Identify which cell holds the provided text, then report its [x, y] central coordinate. 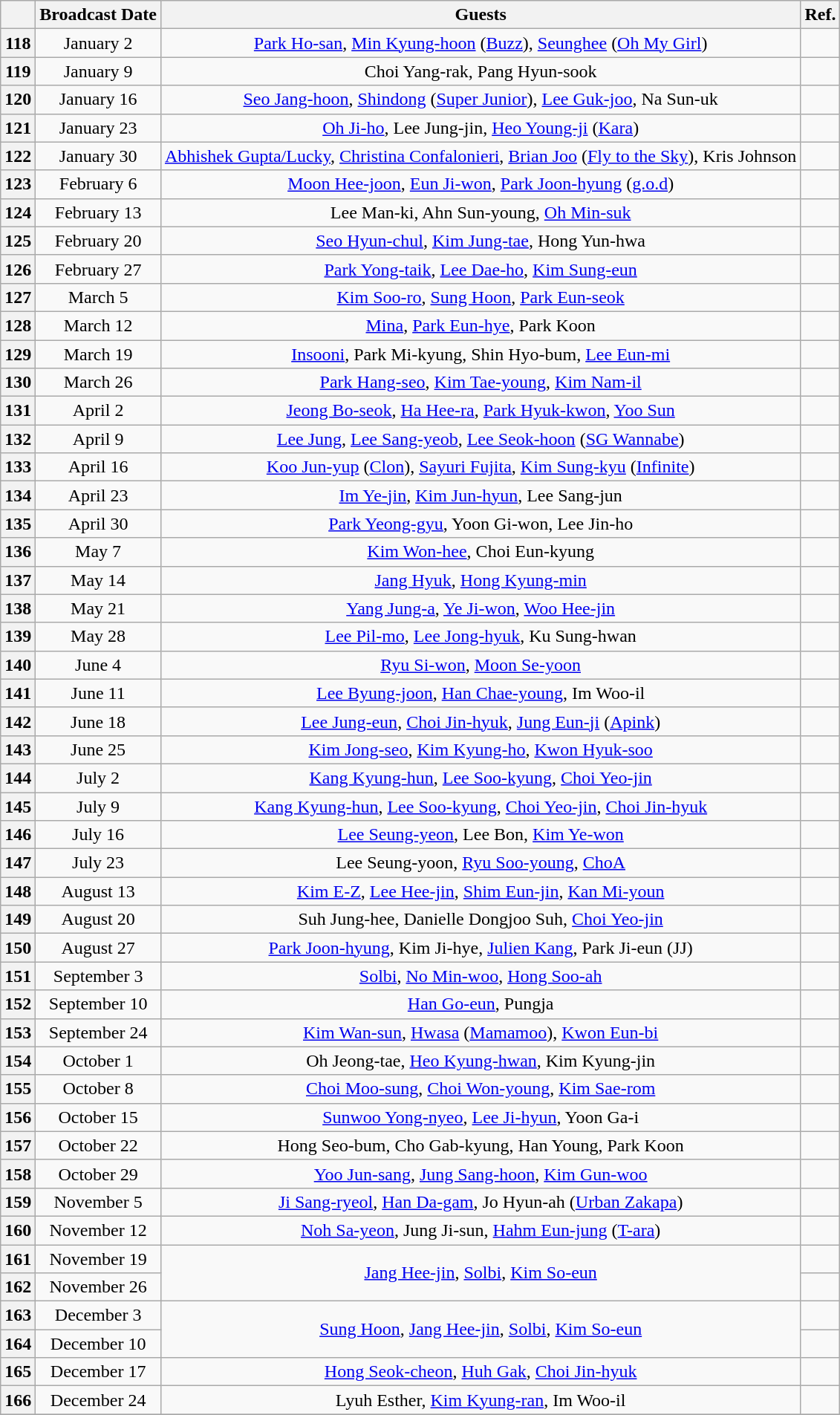
Kim Jong-seo, Kim Kyung-ho, Kwon Hyuk-soo [480, 749]
140 [18, 665]
159 [18, 1202]
Choi Yang-rak, Pang Hyun-sook [480, 71]
April 16 [98, 467]
118 [18, 43]
Yang Jung-a, Ye Ji-won, Woo Hee-jin [480, 608]
148 [18, 891]
129 [18, 354]
November 5 [98, 1202]
October 8 [98, 1089]
Park Hang-seo, Kim Tae-young, Kim Nam-il [480, 383]
123 [18, 184]
Koo Jun-yup (Clon), Sayuri Fujita, Kim Sung-kyu (Infinite) [480, 467]
133 [18, 467]
152 [18, 1004]
November 26 [98, 1287]
June 18 [98, 721]
Mina, Park Eun-hye, Park Koon [480, 325]
April 9 [98, 439]
Lee Man-ki, Ahn Sun-young, Oh Min-suk [480, 212]
166 [18, 1400]
March 19 [98, 354]
May 14 [98, 580]
Jang Hee-jin, Solbi, Kim So-eun [480, 1273]
121 [18, 128]
Noh Sa-yeon, Jung Ji-sun, Hahm Eun-jung (T-ara) [480, 1230]
131 [18, 411]
136 [18, 552]
Lee Seung-yeon, Lee Bon, Kim Ye-won [480, 835]
August 27 [98, 948]
June 25 [98, 749]
May 7 [98, 552]
Lee Jung, Lee Sang-yeob, Lee Seok-hoon (SG Wannabe) [480, 439]
Lee Jung-eun, Choi Jin-hyuk, Jung Eun-ji (Apink) [480, 721]
158 [18, 1174]
July 9 [98, 806]
Ji Sang-ryeol, Han Da-gam, Jo Hyun-ah (Urban Zakapa) [480, 1202]
December 3 [98, 1315]
Suh Jung-hee, Danielle Dongjoo Suh, Choi Yeo-jin [480, 920]
September 10 [98, 1004]
162 [18, 1287]
122 [18, 156]
June 11 [98, 693]
Broadcast Date [98, 15]
March 26 [98, 383]
October 1 [98, 1061]
Kang Kyung-hun, Lee Soo-kyung, Choi Yeo-jin, Choi Jin-hyuk [480, 806]
September 3 [98, 976]
January 30 [98, 156]
135 [18, 524]
137 [18, 580]
161 [18, 1259]
139 [18, 637]
March 5 [98, 297]
153 [18, 1032]
164 [18, 1344]
163 [18, 1315]
Abhishek Gupta/Lucky, Christina Confalonieri, Brian Joo (Fly to the Sky), Kris Johnson [480, 156]
February 13 [98, 212]
126 [18, 269]
December 17 [98, 1372]
141 [18, 693]
Sunwoo Yong-nyeo, Lee Ji-hyun, Yoon Ga-i [480, 1117]
June 4 [98, 665]
January 16 [98, 100]
March 12 [98, 325]
Solbi, No Min-woo, Hong Soo-ah [480, 976]
165 [18, 1372]
Kim E-Z, Lee Hee-jin, Shim Eun-jin, Kan Mi-youn [480, 891]
Oh Jeong-tae, Heo Kyung-hwan, Kim Kyung-jin [480, 1061]
Guests [480, 15]
August 13 [98, 891]
Oh Ji-ho, Lee Jung-jin, Heo Young-ji (Kara) [480, 128]
February 6 [98, 184]
December 10 [98, 1344]
July 23 [98, 863]
125 [18, 241]
November 12 [98, 1230]
134 [18, 495]
Jeong Bo-seok, Ha Hee-ra, Park Hyuk-kwon, Yoo Sun [480, 411]
Seo Hyun-chul, Kim Jung-tae, Hong Yun-hwa [480, 241]
130 [18, 383]
Park Joon-hyung, Kim Ji-hye, Julien Kang, Park Ji-eun (JJ) [480, 948]
146 [18, 835]
Choi Moo-sung, Choi Won-young, Kim Sae-rom [480, 1089]
October 29 [98, 1174]
May 21 [98, 608]
September 24 [98, 1032]
119 [18, 71]
May 28 [98, 637]
Sung Hoon, Jang Hee-jin, Solbi, Kim So-eun [480, 1330]
156 [18, 1117]
150 [18, 948]
127 [18, 297]
December 24 [98, 1400]
157 [18, 1145]
154 [18, 1061]
132 [18, 439]
151 [18, 976]
Ref. [820, 15]
Park Yong-taik, Lee Dae-ho, Kim Sung-eun [480, 269]
147 [18, 863]
Seo Jang-hoon, Shindong (Super Junior), Lee Guk-joo, Na Sun-uk [480, 100]
145 [18, 806]
Park Ho-san, Min Kyung-hoon (Buzz), Seunghee (Oh My Girl) [480, 43]
149 [18, 920]
Hong Seok-cheon, Huh Gak, Choi Jin-hyuk [480, 1372]
Ryu Si-won, Moon Se-yoon [480, 665]
Insooni, Park Mi-kyung, Shin Hyo-bum, Lee Eun-mi [480, 354]
Hong Seo-bum, Cho Gab-kyung, Han Young, Park Koon [480, 1145]
143 [18, 749]
128 [18, 325]
Kim Wan-sun, Hwasa (Mamamoo), Kwon Eun-bi [480, 1032]
Moon Hee-joon, Eun Ji-won, Park Joon-hyung (g.o.d) [480, 184]
February 27 [98, 269]
Lyuh Esther, Kim Kyung-ran, Im Woo-il [480, 1400]
138 [18, 608]
Lee Seung-yoon, Ryu Soo-young, ChoA [480, 863]
April 2 [98, 411]
160 [18, 1230]
Im Ye-jin, Kim Jun-hyun, Lee Sang-jun [480, 495]
155 [18, 1089]
January 9 [98, 71]
120 [18, 100]
Jang Hyuk, Hong Kyung-min [480, 580]
Kang Kyung-hun, Lee Soo-kyung, Choi Yeo-jin [480, 778]
April 23 [98, 495]
August 20 [98, 920]
Lee Pil-mo, Lee Jong-hyuk, Ku Sung-hwan [480, 637]
Kim Soo-ro, Sung Hoon, Park Eun-seok [480, 297]
Yoo Jun-sang, Jung Sang-hoon, Kim Gun-woo [480, 1174]
Lee Byung-joon, Han Chae-young, Im Woo-il [480, 693]
Han Go-eun, Pungja [480, 1004]
October 15 [98, 1117]
142 [18, 721]
October 22 [98, 1145]
November 19 [98, 1259]
July 2 [98, 778]
July 16 [98, 835]
January 2 [98, 43]
Park Yeong-gyu, Yoon Gi-won, Lee Jin-ho [480, 524]
Kim Won-hee, Choi Eun-kyung [480, 552]
January 23 [98, 128]
February 20 [98, 241]
April 30 [98, 524]
144 [18, 778]
124 [18, 212]
